From the cell containing the given text, extract its center point as [x, y] coordinate. 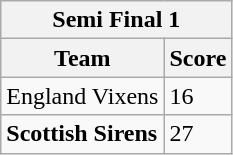
England Vixens [82, 96]
Scottish Sirens [82, 134]
27 [198, 134]
16 [198, 96]
Team [82, 58]
Score [198, 58]
Semi Final 1 [116, 20]
